Determine the (x, y) coordinate at the center of the cell enclosing the given text.  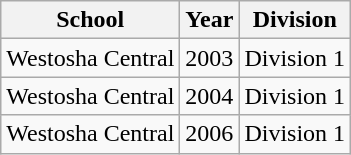
Division (295, 20)
2006 (210, 134)
2003 (210, 58)
2004 (210, 96)
Year (210, 20)
School (90, 20)
